Find where the given text appears and provide that cell's center as [X, Y] coordinate. 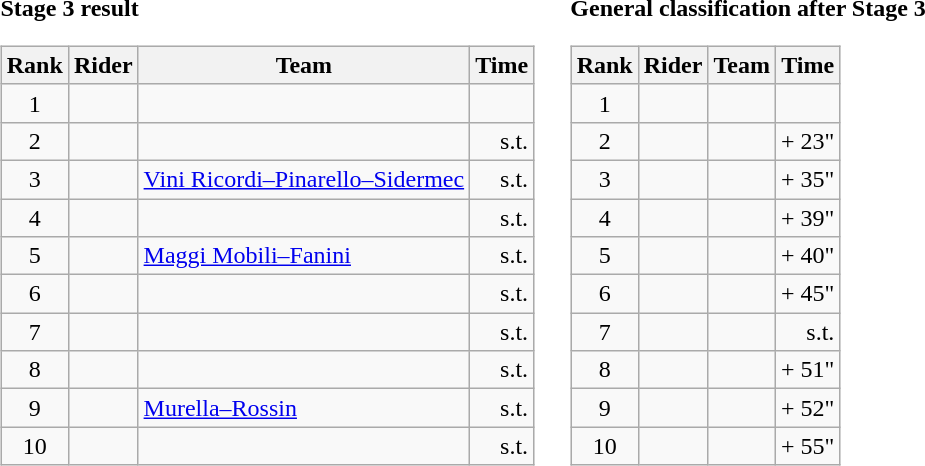
Maggi Mobili–Fanini [304, 256]
+ 52" [807, 408]
+ 39" [807, 217]
+ 40" [807, 256]
+ 55" [807, 446]
+ 35" [807, 179]
Murella–Rossin [304, 408]
+ 45" [807, 294]
+ 23" [807, 141]
Vini Ricordi–Pinarello–Sidermec [304, 179]
+ 51" [807, 370]
